Determine the [X, Y] coordinate at the center of the cell enclosing the given text.  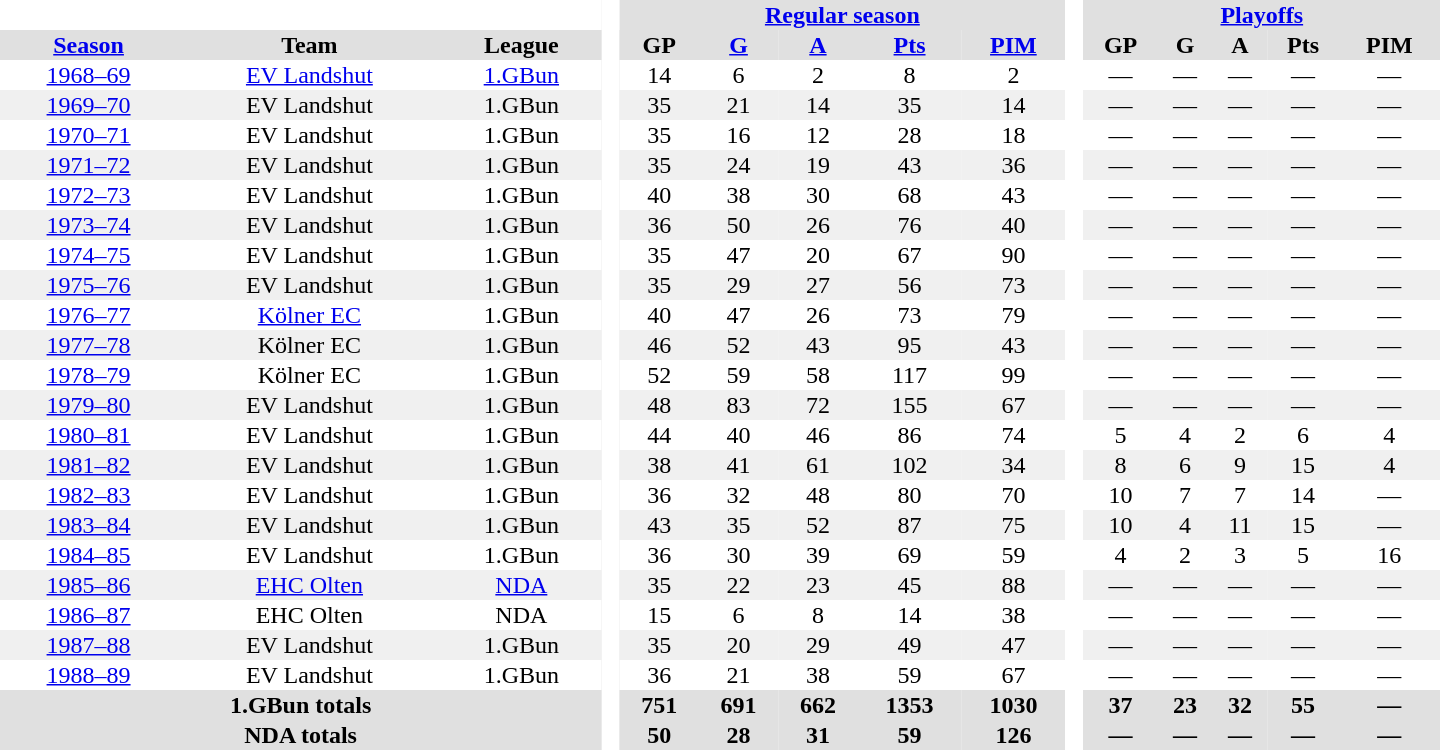
1973–74 [88, 225]
1977–78 [88, 345]
12 [818, 135]
1987–88 [88, 645]
3 [1240, 555]
662 [818, 705]
1975–76 [88, 285]
39 [818, 555]
34 [1013, 465]
19 [818, 165]
58 [818, 375]
751 [658, 705]
49 [910, 645]
155 [910, 405]
1353 [910, 705]
1974–75 [88, 255]
87 [910, 525]
76 [910, 225]
90 [1013, 255]
75 [1013, 525]
1988–89 [88, 675]
Regular season [842, 15]
1986–87 [88, 615]
1970–71 [88, 135]
1982–83 [88, 495]
9 [1240, 465]
NDA totals [300, 735]
Season [88, 45]
1980–81 [88, 435]
74 [1013, 435]
41 [738, 465]
1981–82 [88, 465]
1983–84 [88, 525]
102 [910, 465]
1984–85 [88, 555]
18 [1013, 135]
1030 [1013, 705]
117 [910, 375]
88 [1013, 585]
95 [910, 345]
45 [910, 585]
22 [738, 585]
99 [1013, 375]
Playoffs [1262, 15]
1985–86 [88, 585]
1.GBun totals [300, 705]
11 [1240, 525]
80 [910, 495]
1979–80 [88, 405]
1976–77 [88, 315]
55 [1302, 705]
1971–72 [88, 165]
86 [910, 435]
83 [738, 405]
31 [818, 735]
126 [1013, 735]
56 [910, 285]
37 [1121, 705]
24 [738, 165]
Team [309, 45]
League [522, 45]
44 [658, 435]
72 [818, 405]
61 [818, 465]
1969–70 [88, 105]
1972–73 [88, 195]
27 [818, 285]
1968–69 [88, 75]
69 [910, 555]
79 [1013, 315]
70 [1013, 495]
68 [910, 195]
1978–79 [88, 375]
691 [738, 705]
